Scan for the cell matching the given text and deliver its (X, Y) coordinate at center. 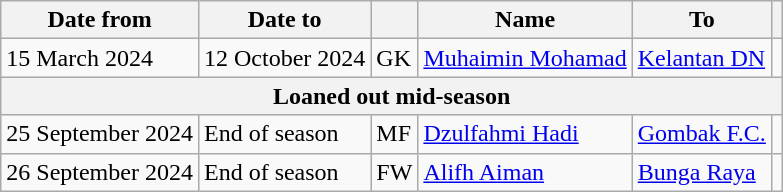
GK (394, 58)
To (702, 20)
15 March 2024 (100, 58)
FW (394, 172)
Date from (100, 20)
MF (394, 134)
Name (525, 20)
Gombak F.C. (702, 134)
Bunga Raya (702, 172)
26 September 2024 (100, 172)
Kelantan DN (702, 58)
Muhaimin Mohamad (525, 58)
Alifh Aiman (525, 172)
Date to (284, 20)
Dzulfahmi Hadi (525, 134)
25 September 2024 (100, 134)
12 October 2024 (284, 58)
Loaned out mid-season (392, 96)
